Output the (X, Y) coordinate of the center of the cell containing the given text.  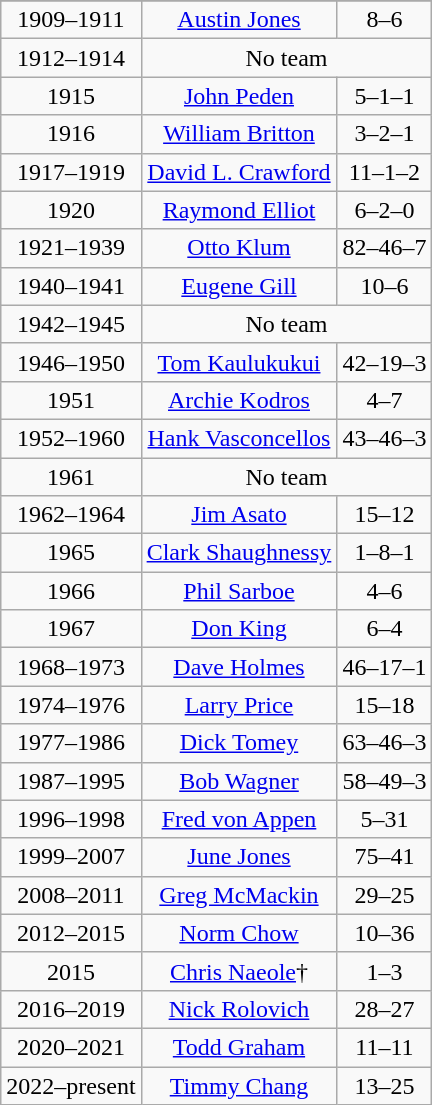
Archie Kodros (239, 400)
Jim Asato (239, 515)
46–17–1 (384, 667)
Austin Jones (239, 20)
David L. Crawford (239, 172)
1951 (71, 400)
28–27 (384, 1009)
15–18 (384, 705)
William Britton (239, 134)
1920 (71, 210)
1916 (71, 134)
Raymond Elliot (239, 210)
Todd Graham (239, 1047)
1965 (71, 553)
Dave Holmes (239, 667)
2012–2015 (71, 933)
2015 (71, 971)
Larry Price (239, 705)
Chris Naeole† (239, 971)
1962–1964 (71, 515)
29–25 (384, 895)
4–7 (384, 400)
13–25 (384, 1085)
1961 (71, 477)
1–8–1 (384, 553)
75–41 (384, 857)
Timmy Chang (239, 1085)
1966 (71, 591)
Phil Sarboe (239, 591)
6–2–0 (384, 210)
John Peden (239, 96)
1940–1941 (71, 286)
2022–present (71, 1085)
42–19–3 (384, 362)
3–2–1 (384, 134)
6–4 (384, 629)
Otto Klum (239, 248)
43–46–3 (384, 438)
Norm Chow (239, 933)
Hank Vasconcellos (239, 438)
63–46–3 (384, 743)
82–46–7 (384, 248)
1909–1911 (71, 20)
5–1–1 (384, 96)
1999–2007 (71, 857)
58–49–3 (384, 781)
2008–2011 (71, 895)
2016–2019 (71, 1009)
5–31 (384, 819)
4–6 (384, 591)
Nick Rolovich (239, 1009)
Greg McMackin (239, 895)
1967 (71, 629)
Dick Tomey (239, 743)
10–36 (384, 933)
Eugene Gill (239, 286)
15–12 (384, 515)
1946–1950 (71, 362)
1921–1939 (71, 248)
11–11 (384, 1047)
Don King (239, 629)
1952–1960 (71, 438)
1912–1914 (71, 58)
Bob Wagner (239, 781)
1917–1919 (71, 172)
1977–1986 (71, 743)
Clark Shaughnessy (239, 553)
1942–1945 (71, 324)
June Jones (239, 857)
1987–1995 (71, 781)
Tom Kaulukukui (239, 362)
1–3 (384, 971)
8–6 (384, 20)
Fred von Appen (239, 819)
1996–1998 (71, 819)
1974–1976 (71, 705)
1915 (71, 96)
1968–1973 (71, 667)
10–6 (384, 286)
11–1–2 (384, 172)
2020–2021 (71, 1047)
